Output the [X, Y] coordinate of the center of the cell containing the given text.  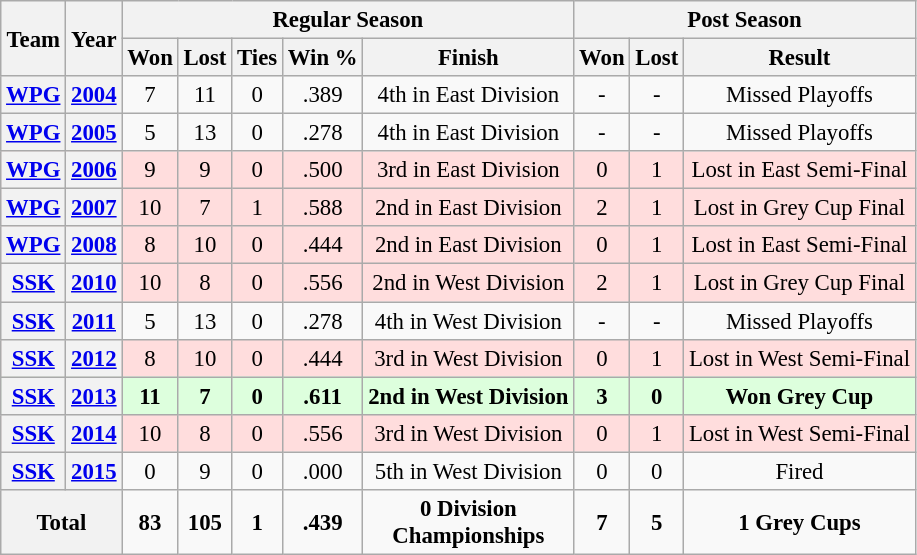
Team [34, 38]
3rd in East Division [468, 170]
2006 [94, 170]
2011 [94, 321]
Year [94, 38]
5th in West Division [468, 471]
.439 [322, 522]
2014 [94, 433]
Won Grey Cup [800, 396]
2012 [94, 358]
.611 [322, 396]
.000 [322, 471]
83 [150, 522]
Result [800, 58]
2004 [94, 95]
Win % [322, 58]
Regular Season [348, 20]
0 DivisionChampionships [468, 522]
2015 [94, 471]
Finish [468, 58]
.389 [322, 95]
3 [602, 396]
4th in West Division [468, 321]
2005 [94, 133]
.500 [322, 170]
Fired [800, 471]
Post Season [745, 20]
2007 [94, 208]
Ties [258, 58]
2008 [94, 245]
.588 [322, 208]
1 Grey Cups [800, 522]
2013 [94, 396]
2010 [94, 283]
105 [205, 522]
Total [62, 522]
